Find where the given text appears and provide that cell's center as [X, Y] coordinate. 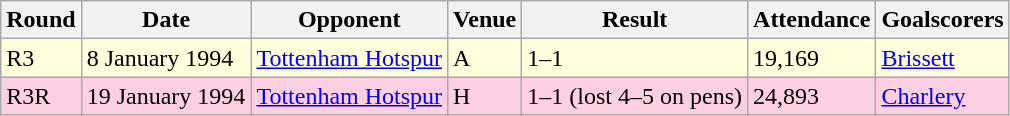
Round [41, 20]
Date [166, 20]
Opponent [350, 20]
8 January 1994 [166, 58]
A [485, 58]
Brissett [942, 58]
1–1 (lost 4–5 on pens) [635, 96]
Venue [485, 20]
1–1 [635, 58]
R3R [41, 96]
24,893 [812, 96]
Result [635, 20]
19,169 [812, 58]
Charlery [942, 96]
R3 [41, 58]
H [485, 96]
Goalscorers [942, 20]
19 January 1994 [166, 96]
Attendance [812, 20]
